For the text-containing cell, return its midpoint in (x, y) coordinate format. 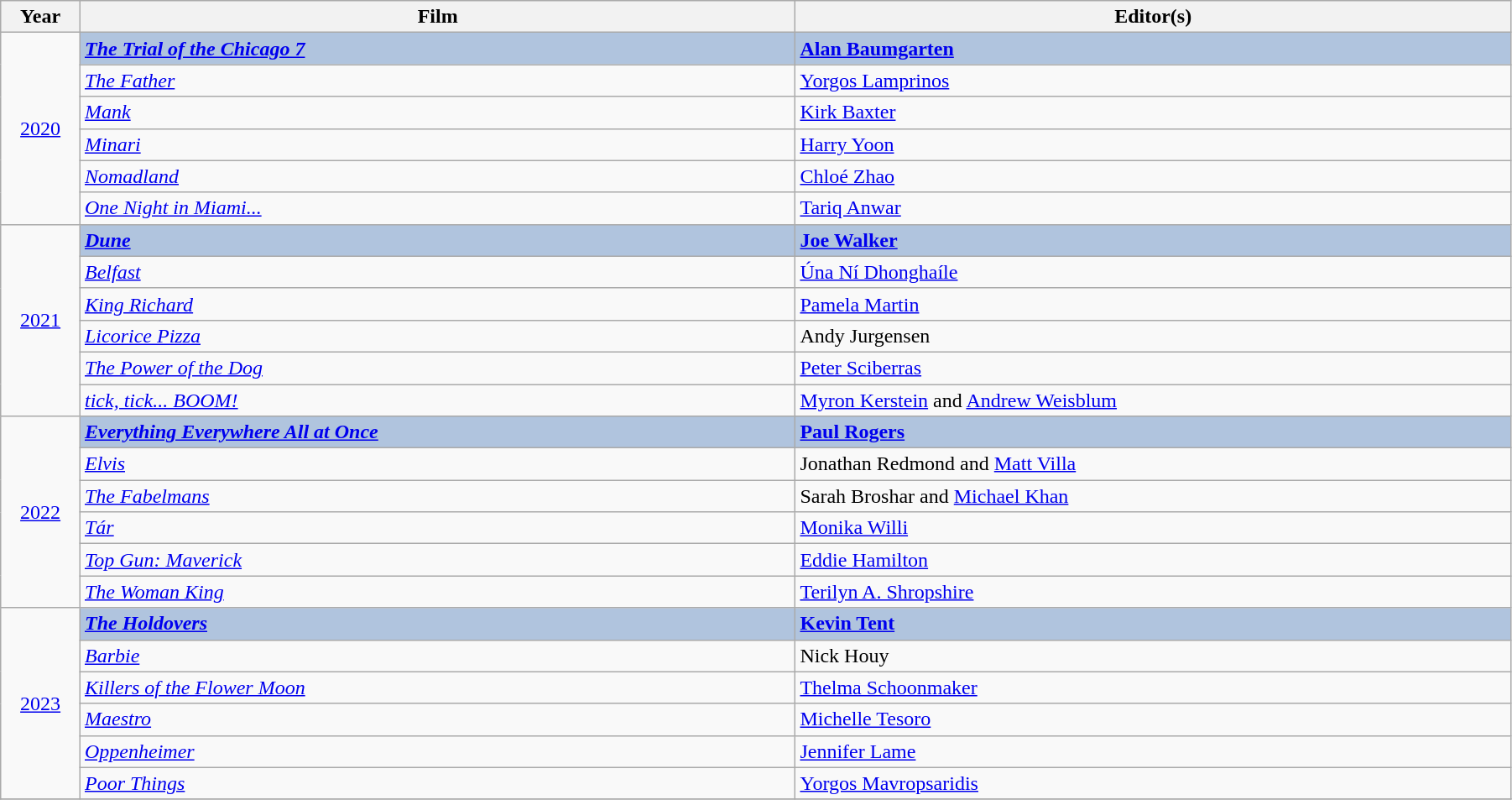
The Power of the Dog (437, 368)
Joe Walker (1153, 240)
The Father (437, 81)
Everything Everywhere All at Once (437, 432)
2021 (40, 320)
Eddie Hamilton (1153, 560)
Úna Ní Dhonghaíle (1153, 272)
Nomadland (437, 176)
Kirk Baxter (1153, 112)
The Trial of the Chicago 7 (437, 49)
Tár (437, 528)
Monika Willi (1153, 528)
Chloé Zhao (1153, 176)
Licorice Pizza (437, 336)
Yorgos Mavropsaridis (1153, 783)
Jonathan Redmond and Matt Villa (1153, 464)
Belfast (437, 272)
Elvis (437, 464)
Pamela Martin (1153, 304)
Paul Rogers (1153, 432)
One Night in Miami... (437, 208)
Minari (437, 144)
Harry Yoon (1153, 144)
Maestro (437, 719)
Jennifer Lame (1153, 751)
Film (437, 17)
Thelma Schoonmaker (1153, 688)
The Woman King (437, 592)
Andy Jurgensen (1153, 336)
Nick Houy (1153, 656)
2022 (40, 512)
Myron Kerstein and Andrew Weisblum (1153, 400)
King Richard (437, 304)
The Fabelmans (437, 496)
tick, tick... BOOM! (437, 400)
Kevin Tent (1153, 624)
Tariq Anwar (1153, 208)
Oppenheimer (437, 751)
The Holdovers (437, 624)
Barbie (437, 656)
Sarah Broshar and Michael Khan (1153, 496)
Year (40, 17)
Mank (437, 112)
Yorgos Lamprinos (1153, 81)
Peter Sciberras (1153, 368)
2020 (40, 128)
Killers of the Flower Moon (437, 688)
Dune (437, 240)
Editor(s) (1153, 17)
Top Gun: Maverick (437, 560)
Terilyn A. Shropshire (1153, 592)
Michelle Tesoro (1153, 719)
2023 (40, 703)
Poor Things (437, 783)
Alan Baumgarten (1153, 49)
